Capture the cell that displays the provided text and extract its (X, Y) central coordinate. 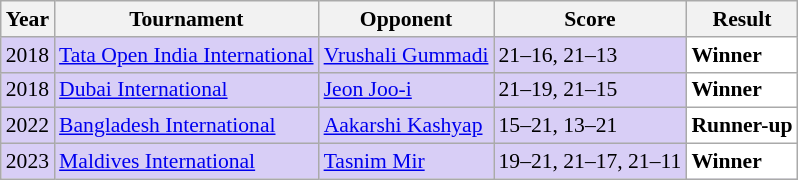
Bangladesh International (186, 126)
Jeon Joo-i (406, 90)
15–21, 13–21 (590, 126)
21–16, 21–13 (590, 55)
Tata Open India International (186, 55)
Score (590, 19)
Opponent (406, 19)
19–21, 21–17, 21–11 (590, 162)
Tournament (186, 19)
2022 (28, 126)
21–19, 21–15 (590, 90)
Year (28, 19)
Runner-up (742, 126)
Aakarshi Kashyap (406, 126)
Vrushali Gummadi (406, 55)
Tasnim Mir (406, 162)
Dubai International (186, 90)
Maldives International (186, 162)
Result (742, 19)
2023 (28, 162)
